Capture the cell that displays the provided text and extract its [X, Y] central coordinate. 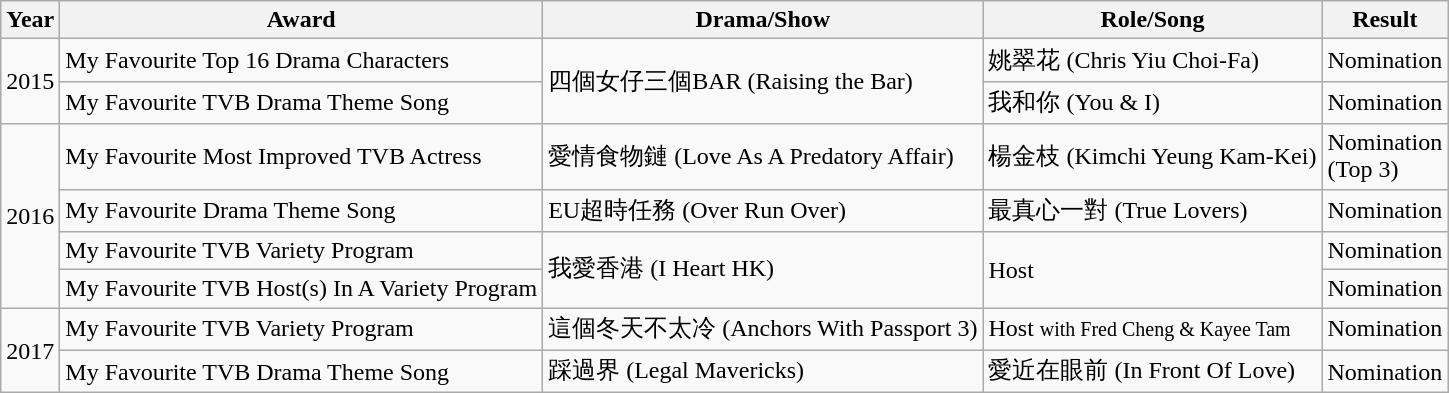
Result [1385, 20]
2015 [30, 82]
My Favourite TVB Host(s) In A Variety Program [302, 289]
Year [30, 20]
四個女仔三個BAR (Raising the Bar) [763, 82]
Drama/Show [763, 20]
Role/Song [1152, 20]
最真心一對 (True Lovers) [1152, 210]
My Favourite Most Improved TVB Actress [302, 156]
Nomination(Top 3) [1385, 156]
My Favourite Drama Theme Song [302, 210]
Host [1152, 270]
姚翠花 (Chris Yiu Choi-Fa) [1152, 60]
這個冬天不太冷 (Anchors With Passport 3) [763, 330]
愛情食物鏈 (Love As A Predatory Affair) [763, 156]
我和你 (You & I) [1152, 102]
楊金枝 (Kimchi Yeung Kam-Kei) [1152, 156]
我愛香港 (I Heart HK) [763, 270]
2017 [30, 350]
愛近在眼前 (In Front Of Love) [1152, 372]
Award [302, 20]
My Favourite Top 16 Drama Characters [302, 60]
2016 [30, 216]
EU超時任務 (Over Run Over) [763, 210]
Host with Fred Cheng & Kayee Tam [1152, 330]
踩過界 (Legal Mavericks) [763, 372]
